Pinpoint the cell where the given text exists, returning its (x, y) midpoint coordinate. 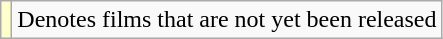
Denotes films that are not yet been released (227, 20)
